Provide the (X, Y) coordinate of the cell's center where the given text is located.  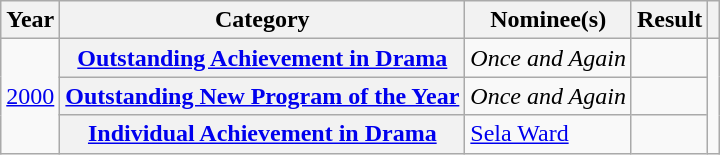
2000 (30, 96)
Outstanding Achievement in Drama (262, 58)
Individual Achievement in Drama (262, 134)
Year (30, 20)
Nominee(s) (548, 20)
Sela Ward (548, 134)
Outstanding New Program of the Year (262, 96)
Result (669, 20)
Category (262, 20)
